Find where the given text appears and provide that cell's center as [x, y] coordinate. 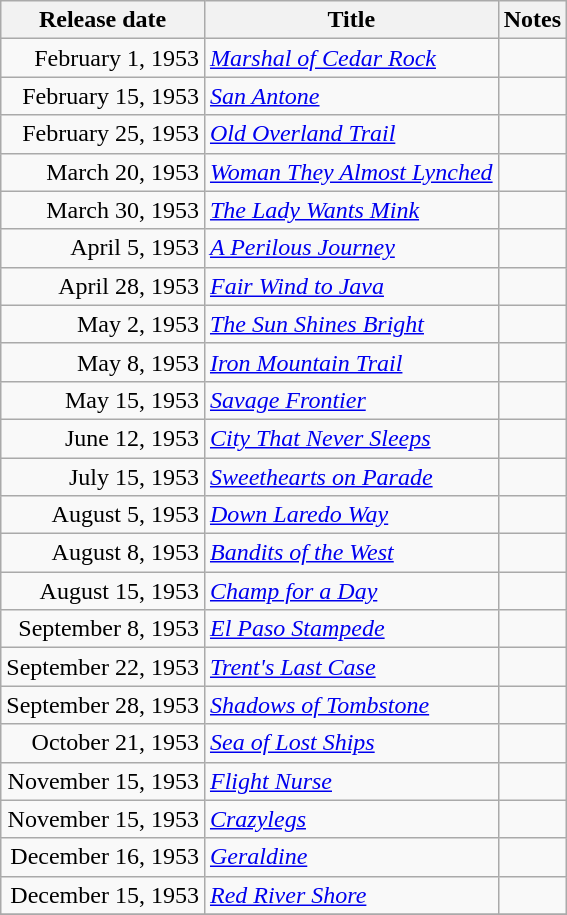
December 15, 1953 [103, 895]
October 21, 1953 [103, 743]
Red River Shore [351, 895]
Down Laredo Way [351, 515]
El Paso Stampede [351, 629]
Title [351, 20]
April 5, 1953 [103, 248]
August 8, 1953 [103, 553]
Release date [103, 20]
August 15, 1953 [103, 591]
May 8, 1953 [103, 362]
Champ for a Day [351, 591]
Savage Frontier [351, 400]
City That Never Sleeps [351, 438]
September 28, 1953 [103, 705]
San Antone [351, 96]
Notes [532, 20]
December 16, 1953 [103, 857]
April 28, 1953 [103, 286]
September 8, 1953 [103, 629]
Crazylegs [351, 819]
June 12, 1953 [103, 438]
Bandits of the West [351, 553]
July 15, 1953 [103, 477]
Shadows of Tombstone [351, 705]
The Sun Shines Bright [351, 324]
August 5, 1953 [103, 515]
February 25, 1953 [103, 134]
Marshal of Cedar Rock [351, 58]
May 2, 1953 [103, 324]
March 20, 1953 [103, 172]
Sweethearts on Parade [351, 477]
February 15, 1953 [103, 96]
Old Overland Trail [351, 134]
Trent's Last Case [351, 667]
The Lady Wants Mink [351, 210]
February 1, 1953 [103, 58]
Geraldine [351, 857]
Fair Wind to Java [351, 286]
Iron Mountain Trail [351, 362]
Flight Nurse [351, 781]
Woman They Almost Lynched [351, 172]
A Perilous Journey [351, 248]
March 30, 1953 [103, 210]
May 15, 1953 [103, 400]
September 22, 1953 [103, 667]
Sea of Lost Ships [351, 743]
